Return the (x, y) coordinate for the center point of the cell that contains the specified text.  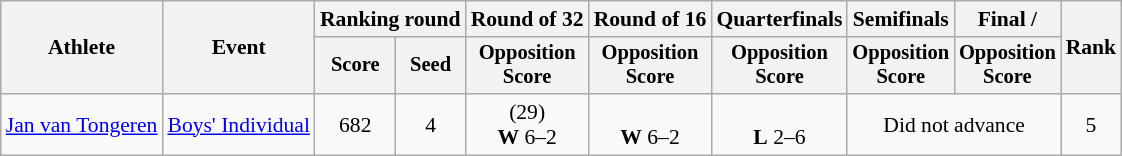
Round of 32 (528, 19)
W 6–2 (650, 124)
Final / (1008, 19)
Ranking round (390, 19)
Semifinals (900, 19)
Round of 16 (650, 19)
(29)W 6–2 (528, 124)
Boys' Individual (238, 124)
Score (356, 66)
4 (431, 124)
Quarterfinals (779, 19)
Jan van Tongeren (82, 124)
L 2–6 (779, 124)
Rank (1092, 48)
Seed (431, 66)
Event (238, 48)
5 (1092, 124)
Athlete (82, 48)
682 (356, 124)
Did not advance (954, 124)
